Return the (X, Y) coordinate for the center point of the cell that contains the specified text.  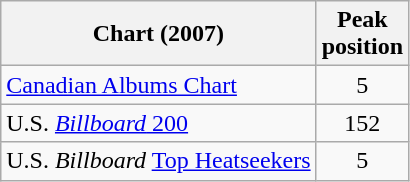
U.S. Billboard 200 (158, 123)
152 (362, 123)
Chart (2007) (158, 34)
U.S. Billboard Top Heatseekers (158, 161)
Peakposition (362, 34)
Canadian Albums Chart (158, 85)
